Capture the cell that displays the provided text and extract its (X, Y) central coordinate. 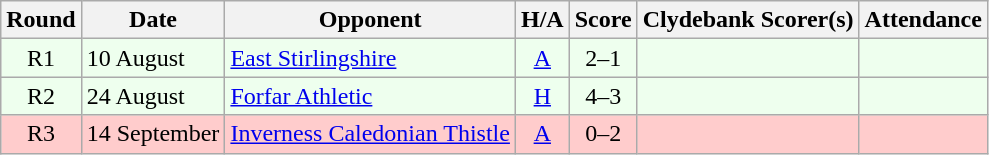
H (542, 96)
Score (603, 20)
R2 (41, 96)
Round (41, 20)
Inverness Caledonian Thistle (370, 134)
Opponent (370, 20)
10 August (153, 58)
2–1 (603, 58)
0–2 (603, 134)
Date (153, 20)
Forfar Athletic (370, 96)
Attendance (923, 20)
Clydebank Scorer(s) (748, 20)
14 September (153, 134)
24 August (153, 96)
H/A (542, 20)
East Stirlingshire (370, 58)
R3 (41, 134)
4–3 (603, 96)
R1 (41, 58)
